Output the (x, y) coordinate of the center of the cell containing the given text.  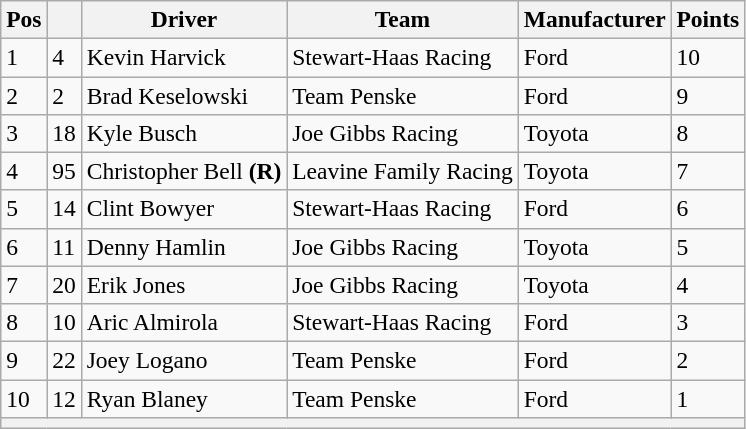
Manufacturer (594, 19)
20 (64, 285)
Team (403, 19)
95 (64, 171)
Ryan Blaney (184, 398)
Points (708, 19)
Clint Bowyer (184, 209)
Driver (184, 19)
22 (64, 360)
Kyle Busch (184, 133)
Leavine Family Racing (403, 171)
Erik Jones (184, 285)
Kevin Harvick (184, 57)
11 (64, 247)
18 (64, 133)
Christopher Bell (R) (184, 171)
Denny Hamlin (184, 247)
14 (64, 209)
12 (64, 398)
Aric Almirola (184, 322)
Brad Keselowski (184, 95)
Pos (24, 19)
Joey Logano (184, 360)
